Capture the cell that displays the provided text and extract its [x, y] central coordinate. 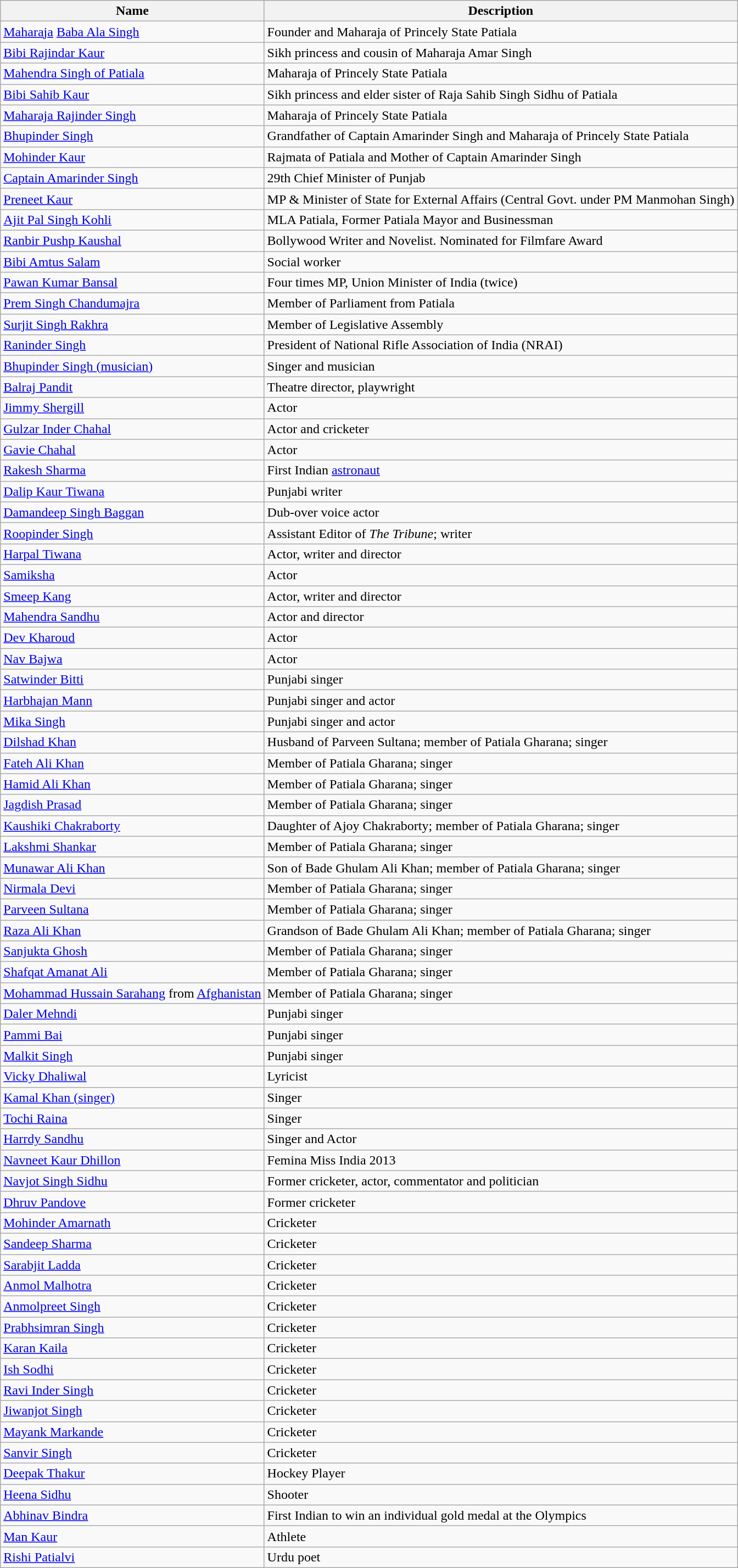
Mayank Markande [132, 1432]
President of National Rifle Association of India (NRAI) [501, 345]
Member of Parliament from Patiala [501, 304]
Pammi Bai [132, 1035]
Sikh princess and cousin of Maharaja Amar Singh [501, 53]
Bhupinder Singh [132, 136]
Maharaja Rajinder Singh [132, 115]
Nirmala Devi [132, 888]
Maharaja Baba Ala Singh [132, 32]
Daughter of Ajoy Chakraborty; member of Patiala Gharana; singer [501, 826]
Fateh Ali Khan [132, 763]
Mika Singh [132, 721]
Urdu poet [501, 1557]
Founder and Maharaja of Princely State Patiala [501, 32]
Grandson of Bade Ghulam Ali Khan; member of Patiala Gharana; singer [501, 931]
Former cricketer [501, 1202]
Mohinder Kaur [132, 157]
Jiwanjot Singh [132, 1411]
Malkit Singh [132, 1056]
Navneet Kaur Dhillon [132, 1160]
Dilshad Khan [132, 742]
Dev Kharoud [132, 638]
Man Kaur [132, 1536]
Shafqat Amanat Ali [132, 972]
Sanjukta Ghosh [132, 951]
Heena Sidhu [132, 1494]
Singer and Actor [501, 1139]
Navjot Singh Sidhu [132, 1181]
Actor and cricketer [501, 429]
Mahendra Sandhu [132, 617]
Ish Sodhi [132, 1369]
Name [132, 11]
MP & Minister of State for External Affairs (Central Govt. under PM Manmohan Singh) [501, 199]
Four times MP, Union Minister of India (twice) [501, 283]
Rakesh Sharma [132, 471]
Gavie Chahal [132, 450]
Bhupinder Singh (musician) [132, 366]
Surjit Singh Rakhra [132, 324]
Abhinav Bindra [132, 1515]
MLA Patiala, Former Patiala Mayor and Businessman [501, 220]
Rajmata of Patiala and Mother of Captain Amarinder Singh [501, 157]
Sikh princess and elder sister of Raja Sahib Singh Sidhu of Patiala [501, 94]
Theatre director, playwright [501, 387]
Social worker [501, 262]
Sarabjit Ladda [132, 1264]
Balraj Pandit [132, 387]
Tochi Raina [132, 1118]
Harbhajan Mann [132, 701]
Munawar Ali Khan [132, 867]
Preneet Kaur [132, 199]
Dalip Kaur Tiwana [132, 491]
Bibi Sahib Kaur [132, 94]
Satwinder Bitti [132, 680]
Husband of Parveen Sultana; member of Patiala Gharana; singer [501, 742]
Kamal Khan (singer) [132, 1097]
29th Chief Minister of Punjab [501, 178]
Athlete [501, 1536]
Description [501, 11]
Actor and director [501, 617]
Daler Mehndi [132, 1014]
Prabhsimran Singh [132, 1328]
Mohinder Amarnath [132, 1223]
Former cricketer, actor, commentator and politician [501, 1181]
Kaushiki Chakraborty [132, 826]
Shooter [501, 1494]
Ranbir Pushp Kaushal [132, 240]
Roopinder Singh [132, 533]
Bollywood Writer and Novelist. Nominated for Filmfare Award [501, 240]
Damandeep Singh Baggan [132, 512]
Ajit Pal Singh Kohli [132, 220]
Jimmy Shergill [132, 408]
Dub-over voice actor [501, 512]
Harrdy Sandhu [132, 1139]
Grandfather of Captain Amarinder Singh and Maharaja of Princely State Patiala [501, 136]
Raninder Singh [132, 345]
Harpal Tiwana [132, 554]
Samiksha [132, 575]
Sanvir Singh [132, 1453]
Bibi Amtus Salam [132, 262]
Sandeep Sharma [132, 1244]
Jagdish Prasad [132, 805]
Mahendra Singh of Patiala [132, 74]
Prem Singh Chandumajra [132, 304]
Singer and musician [501, 366]
Dhruv Pandove [132, 1202]
Ravi Inder Singh [132, 1390]
First Indian astronaut [501, 471]
Assistant Editor of The Tribune; writer [501, 533]
Lakshmi Shankar [132, 847]
Member of Legislative Assembly [501, 324]
Pawan Kumar Bansal [132, 283]
Captain Amarinder Singh [132, 178]
Hamid Ali Khan [132, 784]
Smeep Kang [132, 596]
Gulzar Inder Chahal [132, 429]
Lyricist [501, 1077]
Deepak Thakur [132, 1474]
Parveen Sultana [132, 909]
Raza Ali Khan [132, 931]
Nav Bajwa [132, 659]
Punjabi writer [501, 491]
Bibi Rajindar Kaur [132, 53]
Mohammad Hussain Sarahang from Afghanistan [132, 993]
Son of Bade Ghulam Ali Khan; member of Patiala Gharana; singer [501, 867]
Karan Kaila [132, 1348]
Anmol Malhotra [132, 1286]
First Indian to win an individual gold medal at the Olympics [501, 1515]
Anmolpreet Singh [132, 1307]
Hockey Player [501, 1474]
Femina Miss India 2013 [501, 1160]
Rishi Patialvi [132, 1557]
Vicky Dhaliwal [132, 1077]
